From the cell containing the given text, extract its center point as [x, y] coordinate. 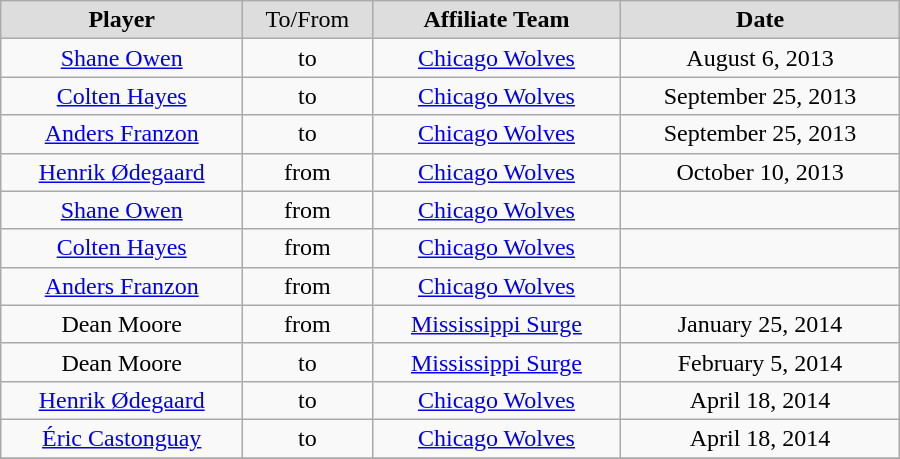
October 10, 2013 [760, 172]
January 25, 2014 [760, 324]
To/From [308, 20]
February 5, 2014 [760, 362]
Date [760, 20]
Éric Castonguay [122, 438]
August 6, 2013 [760, 58]
Player [122, 20]
Affiliate Team [496, 20]
